Output the [X, Y] coordinate of the center of the cell containing the given text.  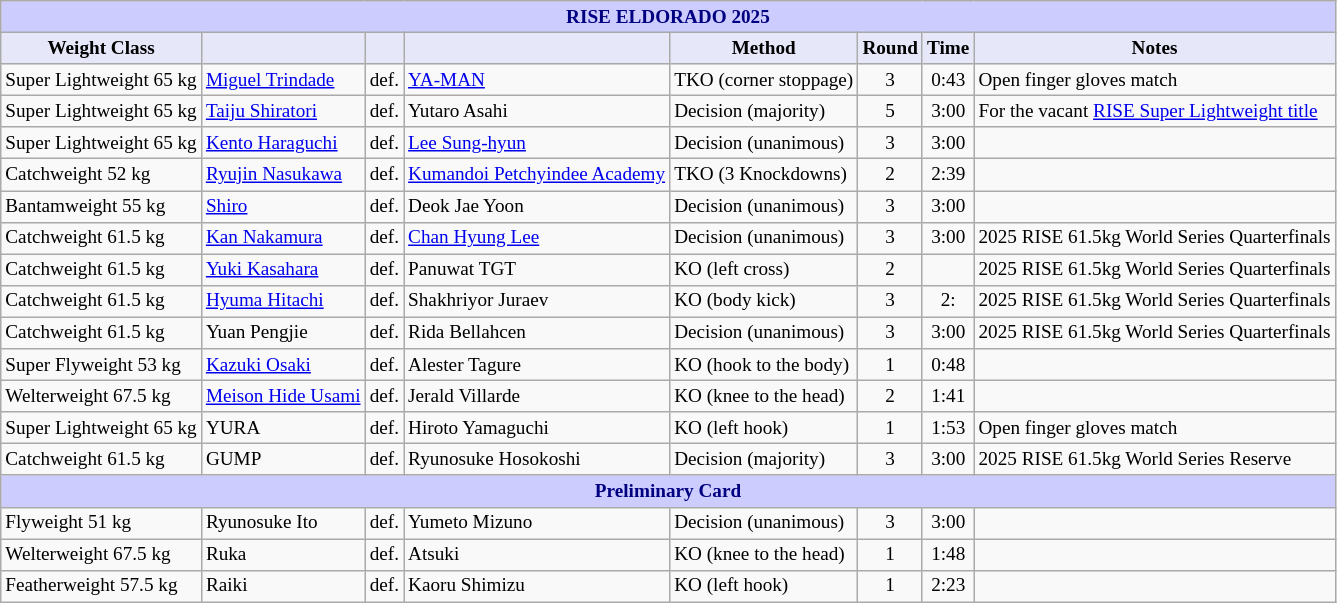
5 [890, 111]
YA-MAN [537, 80]
Alester Tagure [537, 365]
KO (hook to the body) [764, 365]
For the vacant RISE Super Lightweight title [1154, 111]
Hiroto Yamaguchi [537, 428]
Ryunosuke Ito [283, 523]
Bantamweight 55 kg [102, 206]
TKO (3 Knockdowns) [764, 175]
Kazuki Osaki [283, 365]
2:23 [948, 586]
Chan Hyung Lee [537, 238]
0:48 [948, 365]
Ryunosuke Hosokoshi [537, 460]
1:53 [948, 428]
1:48 [948, 554]
Super Flyweight 53 kg [102, 365]
KO (left cross) [764, 270]
Atsuki [537, 554]
Meison Hide Usami [283, 396]
Jerald Villarde [537, 396]
2:39 [948, 175]
Panuwat TGT [537, 270]
Shakhriyor Juraev [537, 301]
Rida Bellahcen [537, 333]
GUMP [283, 460]
Kumandoi Petchyindee Academy [537, 175]
2: [948, 301]
KO (body kick) [764, 301]
Miguel Trindade [283, 80]
0:43 [948, 80]
Round [890, 48]
RISE ELDORADO 2025 [668, 17]
Kento Haraguchi [283, 143]
Weight Class [102, 48]
Deok Jae Yoon [537, 206]
Hyuma Hitachi [283, 301]
YURA [283, 428]
Catchweight 52 kg [102, 175]
Ryujin Nasukawa [283, 175]
Method [764, 48]
Lee Sung-hyun [537, 143]
Yumeto Mizuno [537, 523]
Shiro [283, 206]
TKO (corner stoppage) [764, 80]
Kaoru Shimizu [537, 586]
Featherweight 57.5 kg [102, 586]
Yuan Pengjie [283, 333]
Kan Nakamura [283, 238]
Ruka [283, 554]
Yutaro Asahi [537, 111]
Notes [1154, 48]
1:41 [948, 396]
Taiju Shiratori [283, 111]
Raiki [283, 586]
2025 RISE 61.5kg World Series Reserve [1154, 460]
Flyweight 51 kg [102, 523]
Preliminary Card [668, 491]
Time [948, 48]
Yuki Kasahara [283, 270]
